Determine the [X, Y] coordinate at the center of the cell enclosing the given text.  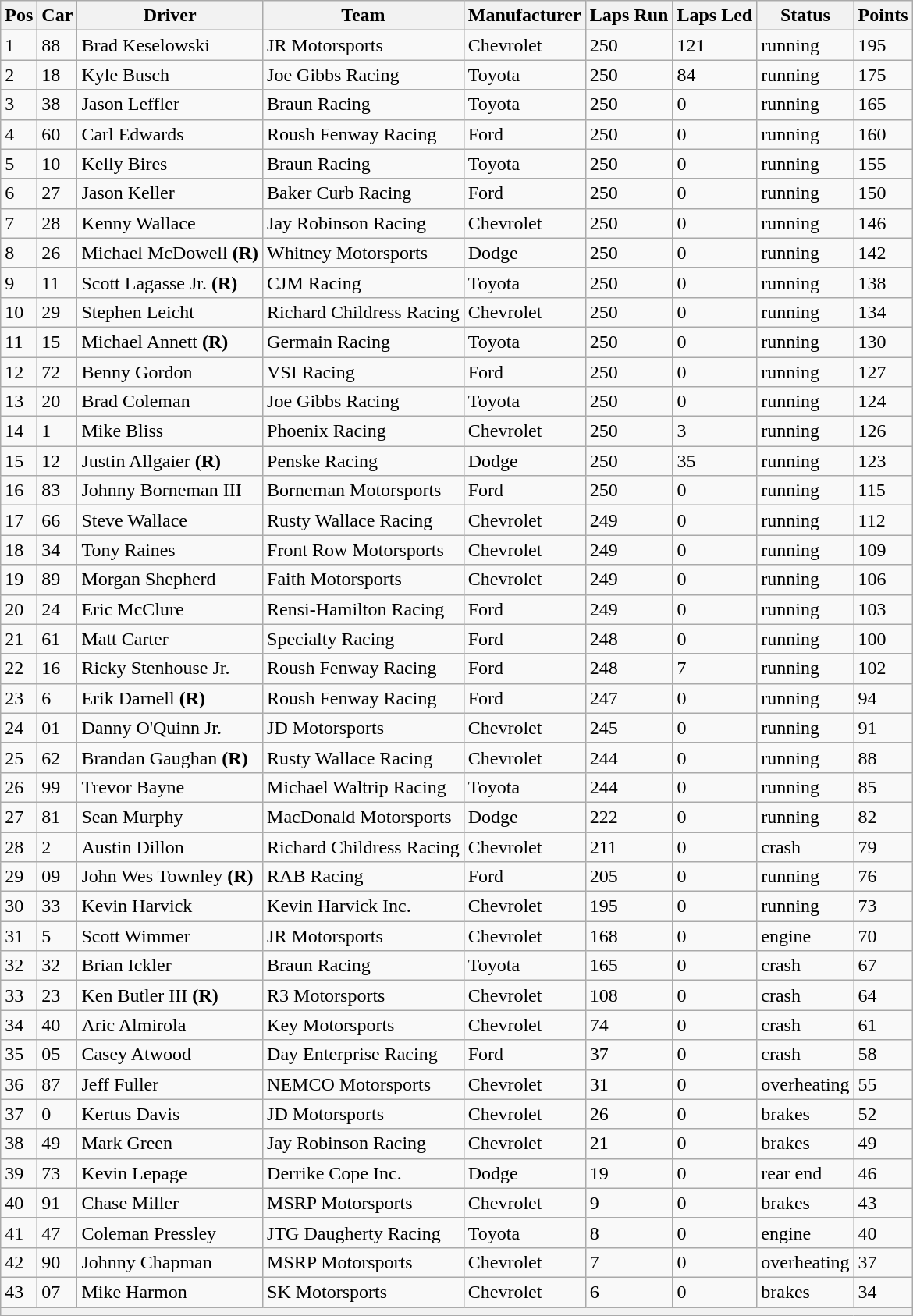
Austin Dillon [170, 846]
102 [883, 669]
211 [629, 846]
146 [883, 223]
123 [883, 461]
14 [19, 431]
72 [58, 372]
Benny Gordon [170, 372]
46 [883, 1173]
94 [883, 698]
150 [883, 193]
13 [19, 402]
Kyle Busch [170, 75]
Status [805, 16]
84 [715, 75]
Penske Racing [364, 461]
Sean Murphy [170, 817]
36 [19, 1084]
Whitney Motorsports [364, 253]
121 [715, 45]
245 [629, 728]
222 [629, 817]
Team [364, 16]
52 [883, 1114]
41 [19, 1233]
Morgan Shepherd [170, 580]
42 [19, 1262]
Michael McDowell (R) [170, 253]
MacDonald Motorsports [364, 817]
66 [58, 520]
Matt Carter [170, 639]
4 [19, 134]
130 [883, 342]
Laps Led [715, 16]
Chase Miller [170, 1203]
247 [629, 698]
70 [883, 936]
Carl Edwards [170, 134]
Driver [170, 16]
60 [58, 134]
82 [883, 817]
Key Motorsports [364, 1025]
Eric McClure [170, 609]
Danny O'Quinn Jr. [170, 728]
Mike Harmon [170, 1292]
Erik Darnell (R) [170, 698]
Ken Butler III (R) [170, 995]
127 [883, 372]
RAB Racing [364, 877]
Borneman Motorsports [364, 491]
Mike Bliss [170, 431]
CJM Racing [364, 282]
Kertus Davis [170, 1114]
Kelly Bires [170, 164]
Manufacturer [524, 16]
JTG Daugherty Racing [364, 1233]
126 [883, 431]
NEMCO Motorsports [364, 1084]
R3 Motorsports [364, 995]
Trevor Bayne [170, 787]
Laps Run [629, 16]
Brad Keselowski [170, 45]
Points [883, 16]
Scott Lagasse Jr. (R) [170, 282]
55 [883, 1084]
67 [883, 966]
22 [19, 669]
89 [58, 580]
87 [58, 1084]
Faith Motorsports [364, 580]
Brandan Gaughan (R) [170, 757]
64 [883, 995]
Brian Ickler [170, 966]
83 [58, 491]
Ricky Stenhouse Jr. [170, 669]
103 [883, 609]
Jason Keller [170, 193]
Phoenix Racing [364, 431]
05 [58, 1055]
Kevin Lepage [170, 1173]
155 [883, 164]
Germain Racing [364, 342]
90 [58, 1262]
99 [58, 787]
Tony Raines [170, 550]
Brad Coleman [170, 402]
100 [883, 639]
74 [629, 1025]
Casey Atwood [170, 1055]
160 [883, 134]
115 [883, 491]
62 [58, 757]
VSI Racing [364, 372]
07 [58, 1292]
Johnny Chapman [170, 1262]
John Wes Townley (R) [170, 877]
Kenny Wallace [170, 223]
47 [58, 1233]
Coleman Pressley [170, 1233]
85 [883, 787]
Kevin Harvick [170, 906]
Steve Wallace [170, 520]
175 [883, 75]
Rensi-Hamilton Racing [364, 609]
Johnny Borneman III [170, 491]
Kevin Harvick Inc. [364, 906]
106 [883, 580]
Justin Allgaier (R) [170, 461]
Jason Leffler [170, 105]
76 [883, 877]
39 [19, 1173]
Car [58, 16]
Baker Curb Racing [364, 193]
Day Enterprise Racing [364, 1055]
134 [883, 312]
112 [883, 520]
81 [58, 817]
Michael Annett (R) [170, 342]
109 [883, 550]
SK Motorsports [364, 1292]
09 [58, 877]
Front Row Motorsports [364, 550]
Mark Green [170, 1144]
205 [629, 877]
108 [629, 995]
Jeff Fuller [170, 1084]
Specialty Racing [364, 639]
17 [19, 520]
25 [19, 757]
Aric Almirola [170, 1025]
01 [58, 728]
168 [629, 936]
Stephen Leicht [170, 312]
142 [883, 253]
138 [883, 282]
79 [883, 846]
Derrike Cope Inc. [364, 1173]
Pos [19, 16]
Michael Waltrip Racing [364, 787]
rear end [805, 1173]
30 [19, 906]
124 [883, 402]
Scott Wimmer [170, 936]
58 [883, 1055]
